Find where the given text appears and provide that cell's center as [x, y] coordinate. 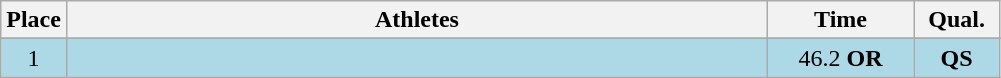
QS [957, 58]
Time [841, 20]
Athletes [416, 20]
Qual. [957, 20]
Place [34, 20]
46.2 OR [841, 58]
1 [34, 58]
